Extract the [X, Y] coordinate from the center of the cell holding the provided text.  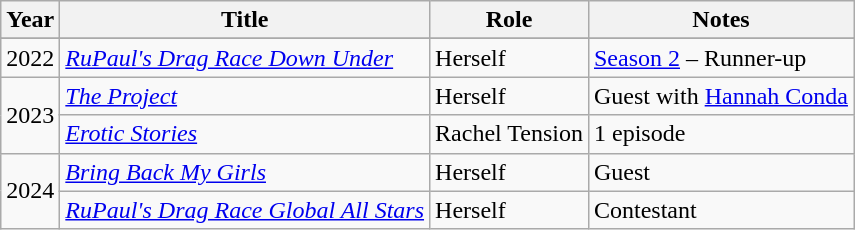
2023 [30, 115]
Year [30, 20]
Bring Back My Girls [245, 172]
Role [510, 20]
Season 2 – Runner-up [720, 58]
RuPaul's Drag Race Down Under [245, 58]
The Project [245, 96]
Rachel Tension [510, 134]
Guest [720, 172]
2022 [30, 58]
Guest with Hannah Conda [720, 96]
RuPaul's Drag Race Global All Stars [245, 210]
Notes [720, 20]
Title [245, 20]
Contestant [720, 210]
2024 [30, 191]
1 episode [720, 134]
Erotic Stories [245, 134]
